Pinpoint the cell where the given text exists, returning its [x, y] midpoint coordinate. 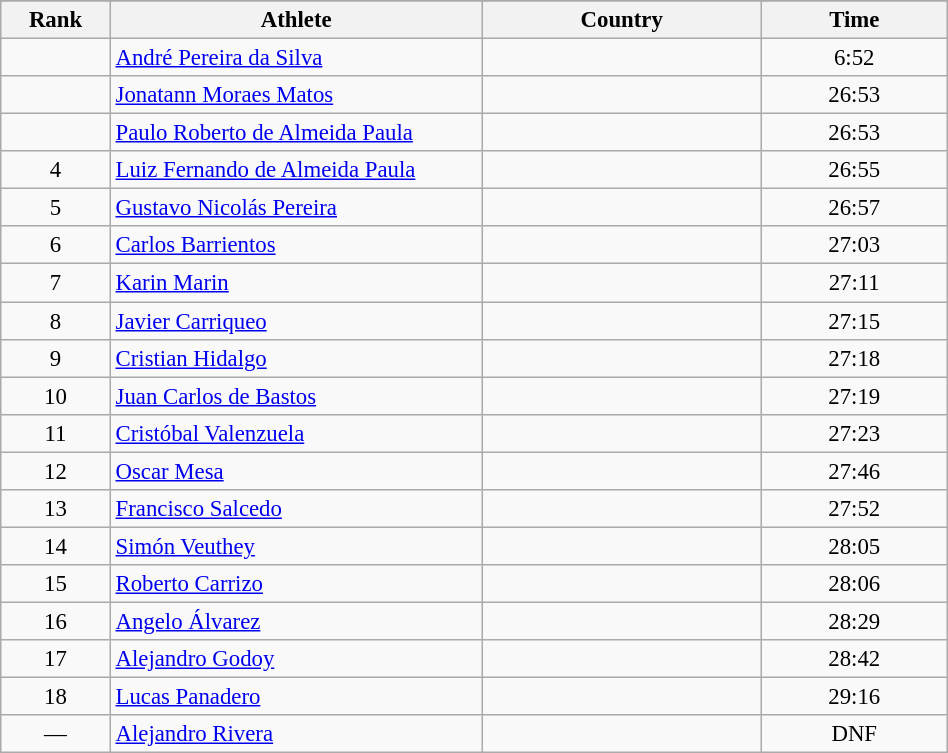
Gustavo Nicolás Pereira [296, 208]
9 [56, 358]
26:57 [854, 208]
4 [56, 170]
11 [56, 433]
Athlete [296, 20]
Karin Marin [296, 283]
27:19 [854, 396]
16 [56, 621]
27:23 [854, 433]
28:29 [854, 621]
Carlos Barrientos [296, 245]
Rank [56, 20]
Francisco Salcedo [296, 509]
Juan Carlos de Bastos [296, 396]
Time [854, 20]
Simón Veuthey [296, 546]
27:11 [854, 283]
Oscar Mesa [296, 471]
Luiz Fernando de Almeida Paula [296, 170]
29:16 [854, 697]
27:18 [854, 358]
12 [56, 471]
Jonatann Moraes Matos [296, 95]
7 [56, 283]
Cristian Hidalgo [296, 358]
Cristóbal Valenzuela [296, 433]
18 [56, 697]
— [56, 734]
27:52 [854, 509]
Country [622, 20]
Roberto Carrizo [296, 584]
6 [56, 245]
27:15 [854, 321]
André Pereira da Silva [296, 58]
15 [56, 584]
13 [56, 509]
DNF [854, 734]
26:55 [854, 170]
27:46 [854, 471]
8 [56, 321]
5 [56, 208]
27:03 [854, 245]
Alejandro Rivera [296, 734]
Alejandro Godoy [296, 659]
10 [56, 396]
6:52 [854, 58]
Lucas Panadero [296, 697]
Paulo Roberto de Almeida Paula [296, 133]
Javier Carriqueo [296, 321]
Angelo Álvarez [296, 621]
14 [56, 546]
28:42 [854, 659]
17 [56, 659]
28:06 [854, 584]
28:05 [854, 546]
